For the text-containing cell, return its midpoint in (X, Y) coordinate format. 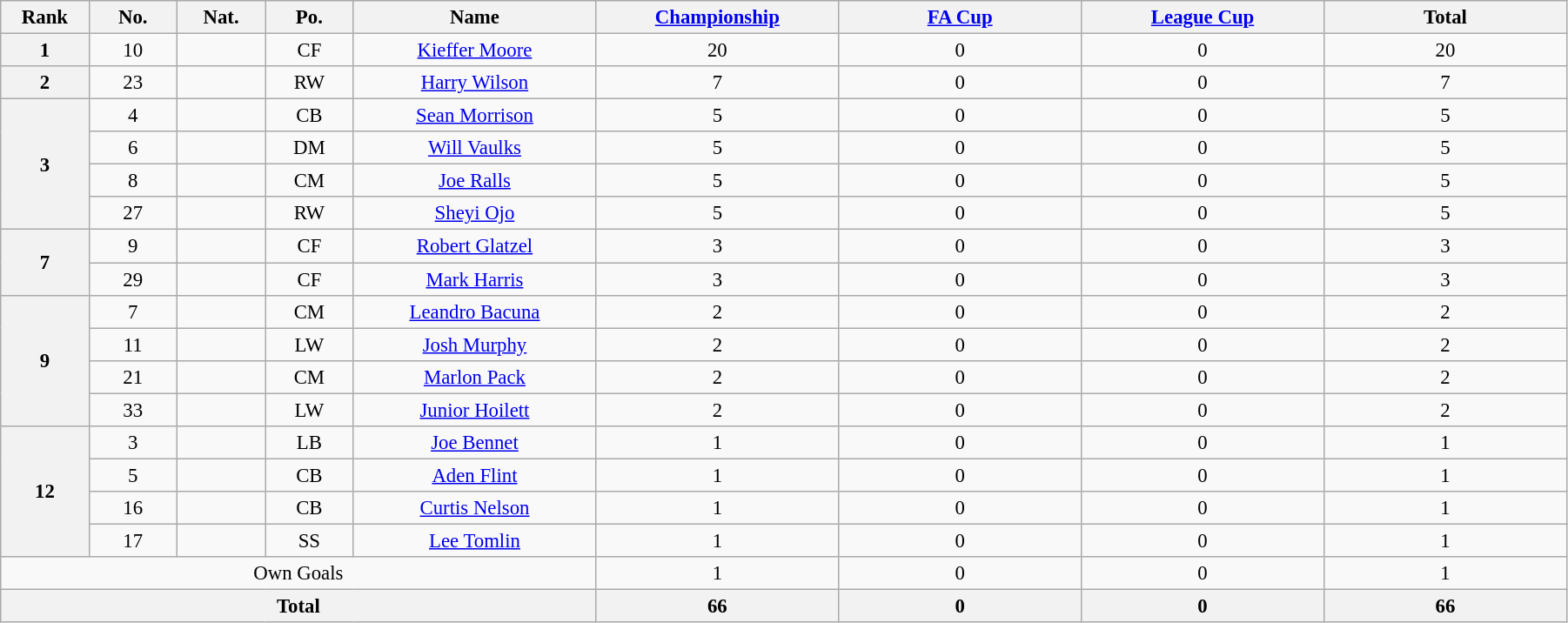
Leandro Bacuna (475, 311)
Harry Wilson (475, 83)
Joe Bennet (475, 443)
Josh Murphy (475, 345)
23 (132, 83)
League Cup (1203, 17)
29 (132, 279)
DM (310, 148)
6 (132, 148)
Sean Morrison (475, 116)
Championship (717, 17)
27 (132, 213)
4 (132, 116)
33 (132, 410)
Mark Harris (475, 279)
Lee Tomlin (475, 540)
Kieffer Moore (475, 50)
LB (310, 443)
Aden Flint (475, 475)
Joe Ralls (475, 181)
FA Cup (961, 17)
No. (132, 17)
8 (132, 181)
10 (132, 50)
Junior Hoilett (475, 410)
Curtis Nelson (475, 508)
Will Vaulks (475, 148)
17 (132, 540)
Name (475, 17)
Sheyi Ojo (475, 213)
Own Goals (298, 573)
Nat. (221, 17)
Robert Glatzel (475, 246)
21 (132, 377)
Marlon Pack (475, 377)
Po. (310, 17)
SS (310, 540)
Rank (45, 17)
12 (45, 492)
11 (132, 345)
16 (132, 508)
